Scan for the cell matching the given text and deliver its (x, y) coordinate at center. 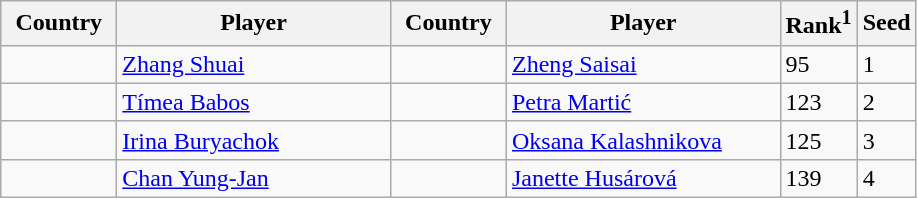
2 (886, 102)
Rank1 (818, 24)
Irina Buryachok (254, 140)
Petra Martić (643, 102)
Tímea Babos (254, 102)
Zhang Shuai (254, 64)
95 (818, 64)
139 (818, 178)
123 (818, 102)
Zheng Saisai (643, 64)
Oksana Kalashnikova (643, 140)
3 (886, 140)
Seed (886, 24)
1 (886, 64)
125 (818, 140)
Janette Husárová (643, 178)
Chan Yung-Jan (254, 178)
4 (886, 178)
